Return the [x, y] coordinate for the center point of the cell that contains the specified text.  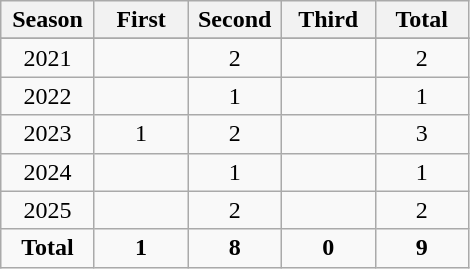
2022 [48, 96]
8 [235, 248]
2023 [48, 134]
2024 [48, 172]
2025 [48, 210]
Second [235, 20]
Third [328, 20]
2021 [48, 58]
0 [328, 248]
9 [422, 248]
Season [48, 20]
First [141, 20]
3 [422, 134]
